Search for the cell housing the specified text and yield its (X, Y) center coordinate. 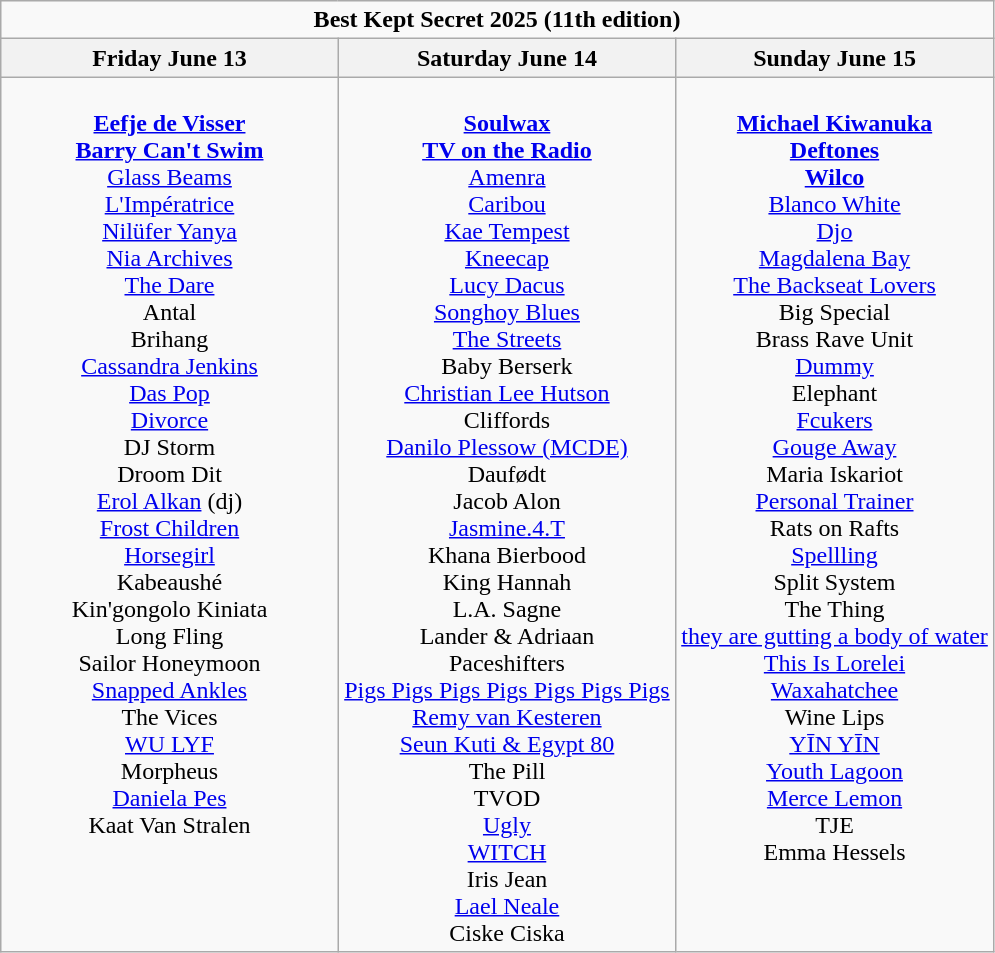
Best Kept Secret 2025 (11th edition) (498, 20)
Sunday June 15 (835, 58)
Saturday June 14 (506, 58)
Friday June 13 (170, 58)
